Identify which cell holds the provided text, then report its [X, Y] central coordinate. 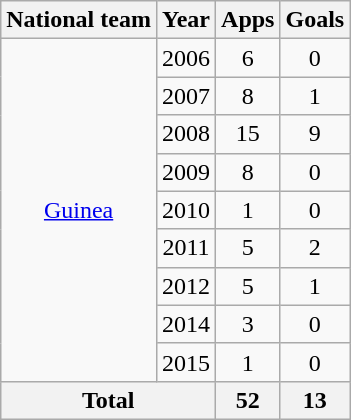
Year [186, 20]
2009 [186, 172]
Goals [315, 20]
2008 [186, 134]
Guinea [79, 210]
9 [315, 134]
2006 [186, 58]
National team [79, 20]
2015 [186, 362]
Total [108, 400]
6 [248, 58]
Apps [248, 20]
2014 [186, 324]
2011 [186, 248]
2 [315, 248]
2007 [186, 96]
2010 [186, 210]
2012 [186, 286]
52 [248, 400]
13 [315, 400]
15 [248, 134]
3 [248, 324]
